Return the (X, Y) coordinate for the center point of the cell that contains the specified text.  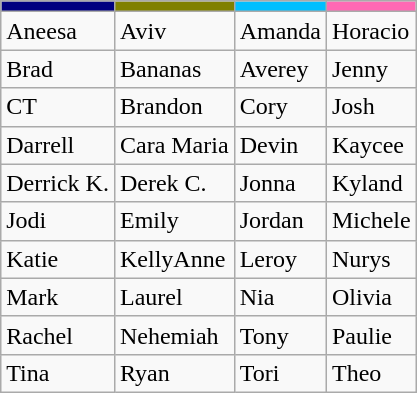
Brad (58, 69)
Mark (58, 297)
Nia (280, 297)
Aneesa (58, 31)
Rachel (58, 335)
Olivia (371, 297)
Tori (280, 373)
Averey (280, 69)
Tony (280, 335)
Kyland (371, 183)
Darrell (58, 145)
Brandon (174, 107)
Paulie (371, 335)
Ryan (174, 373)
KellyAnne (174, 259)
Cara Maria (174, 145)
Derek C. (174, 183)
Emily (174, 221)
Tina (58, 373)
Aviv (174, 31)
Horacio (371, 31)
Nurys (371, 259)
Derrick K. (58, 183)
Leroy (280, 259)
Cory (280, 107)
Bananas (174, 69)
Kaycee (371, 145)
Jordan (280, 221)
Amanda (280, 31)
Theo (371, 373)
Devin (280, 145)
Michele (371, 221)
Laurel (174, 297)
Jodi (58, 221)
CT (58, 107)
Josh (371, 107)
Jenny (371, 69)
Nehemiah (174, 335)
Jonna (280, 183)
Katie (58, 259)
